Provide the [x, y] coordinate of the cell's center where the given text is located.  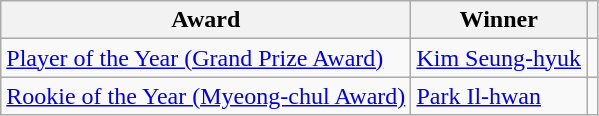
Park Il-hwan [499, 96]
Award [206, 20]
Player of the Year (Grand Prize Award) [206, 58]
Winner [499, 20]
Rookie of the Year (Myeong-chul Award) [206, 96]
Kim Seung-hyuk [499, 58]
